Scan for the cell matching the given text and deliver its [X, Y] coordinate at center. 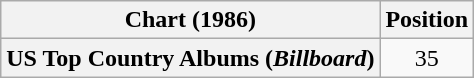
Chart (1986) [190, 20]
US Top Country Albums (Billboard) [190, 58]
Position [427, 20]
35 [427, 58]
